Output the [X, Y] coordinate of the center of the cell containing the given text.  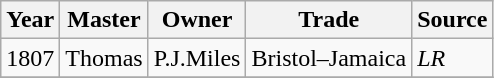
Trade [329, 20]
LR [452, 58]
Year [30, 20]
Owner [197, 20]
1807 [30, 58]
Bristol–Jamaica [329, 58]
Source [452, 20]
Master [104, 20]
Thomas [104, 58]
P.J.Miles [197, 58]
